Locate the cell with the specified text and output its [x, y] center coordinate. 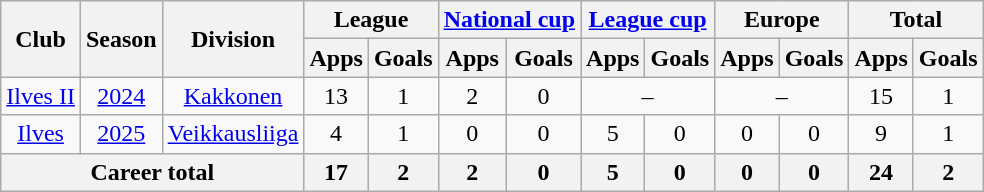
9 [881, 134]
Career total [152, 172]
2024 [121, 96]
Total [916, 20]
National cup [509, 20]
Ilves II [41, 96]
2025 [121, 134]
17 [336, 172]
Season [121, 39]
Veikkausliiga [233, 134]
15 [881, 96]
Ilves [41, 134]
Kakkonen [233, 96]
4 [336, 134]
Europe [782, 20]
League [371, 20]
13 [336, 96]
Club [41, 39]
24 [881, 172]
League cup [648, 20]
Division [233, 39]
